Pinpoint the cell where the given text exists, returning its (X, Y) midpoint coordinate. 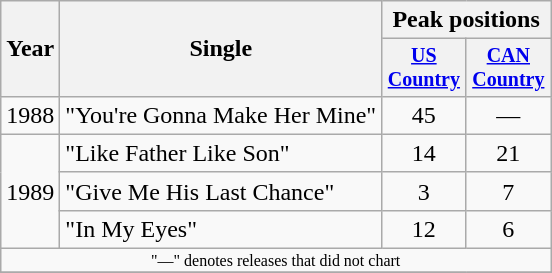
— (508, 115)
7 (508, 191)
Peak positions (466, 20)
1988 (30, 115)
"Like Father Like Son" (221, 153)
1989 (30, 191)
CAN Country (508, 68)
45 (424, 115)
14 (424, 153)
12 (424, 229)
"You're Gonna Make Her Mine" (221, 115)
"—" denotes releases that did not chart (276, 261)
"In My Eyes" (221, 229)
3 (424, 191)
6 (508, 229)
Year (30, 49)
US Country (424, 68)
"Give Me His Last Chance" (221, 191)
21 (508, 153)
Single (221, 49)
